Detect which cell encompasses the target text, then output its (x, y) center coordinate. 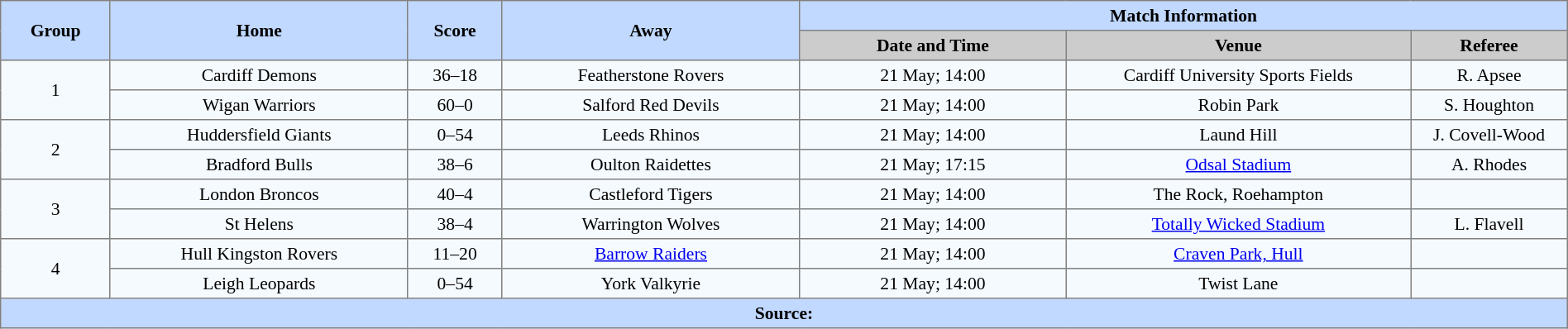
York Valkyrie (651, 284)
2 (56, 150)
Laund Hill (1239, 135)
Source: (784, 313)
The Rock, Roehampton (1239, 194)
Cardiff University Sports Fields (1239, 75)
Venue (1239, 45)
Castleford Tigers (651, 194)
Odsal Stadium (1239, 164)
Hull Kingston Rovers (259, 254)
London Broncos (259, 194)
Wigan Warriors (259, 105)
Twist Lane (1239, 284)
Date and Time (933, 45)
3 (56, 209)
Robin Park (1239, 105)
Barrow Raiders (651, 254)
Score (455, 31)
Salford Red Devils (651, 105)
21 May; 17:15 (933, 164)
4 (56, 269)
11–20 (455, 254)
60–0 (455, 105)
Totally Wicked Stadium (1239, 224)
Leeds Rhinos (651, 135)
S. Houghton (1489, 105)
L. Flavell (1489, 224)
Featherstone Rovers (651, 75)
Match Information (1183, 16)
A. Rhodes (1489, 164)
38–4 (455, 224)
Referee (1489, 45)
Away (651, 31)
Huddersfield Giants (259, 135)
Oulton Raidettes (651, 164)
R. Apsee (1489, 75)
36–18 (455, 75)
1 (56, 90)
St Helens (259, 224)
Group (56, 31)
40–4 (455, 194)
Craven Park, Hull (1239, 254)
Bradford Bulls (259, 164)
Home (259, 31)
J. Covell-Wood (1489, 135)
38–6 (455, 164)
Warrington Wolves (651, 224)
Leigh Leopards (259, 284)
Cardiff Demons (259, 75)
